Return [x, y] of the center of cell containing provided text 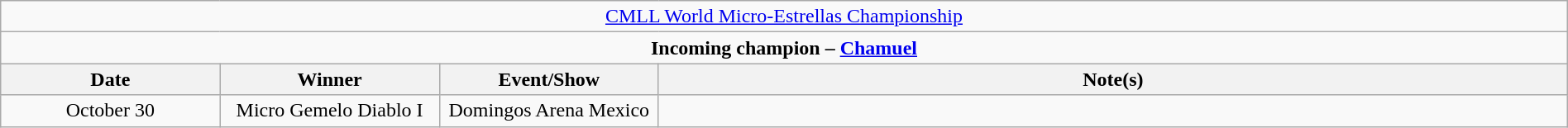
CMLL World Micro-Estrellas Championship [784, 17]
Incoming champion – Chamuel [784, 48]
Note(s) [1113, 79]
Winner [329, 79]
Event/Show [549, 79]
Date [111, 79]
Domingos Arena Mexico [549, 111]
October 30 [111, 111]
Micro Gemelo Diablo I [329, 111]
